Return (X, Y) of the center of cell containing provided text 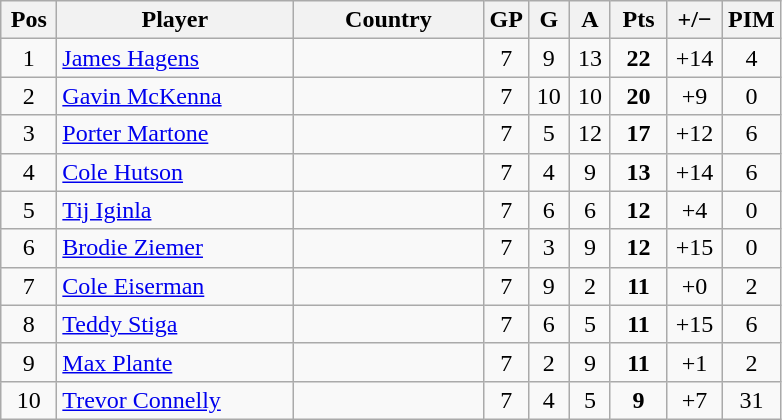
31 (752, 400)
Trevor Connelly (175, 400)
17 (638, 134)
+12 (695, 134)
Cole Eiserman (175, 286)
Country (388, 20)
James Hagens (175, 58)
Player (175, 20)
Pos (29, 20)
1 (29, 58)
+0 (695, 286)
Porter Martone (175, 134)
20 (638, 96)
22 (638, 58)
Gavin McKenna (175, 96)
+9 (695, 96)
Tij Iginla (175, 210)
8 (29, 324)
Cole Hutson (175, 172)
Brodie Ziemer (175, 248)
G (548, 20)
PIM (752, 20)
GP (506, 20)
+1 (695, 362)
+4 (695, 210)
Pts (638, 20)
Max Plante (175, 362)
Teddy Stiga (175, 324)
A (590, 20)
+/− (695, 20)
+7 (695, 400)
